Provide the [X, Y] coordinate of the cell's center where the given text is located.  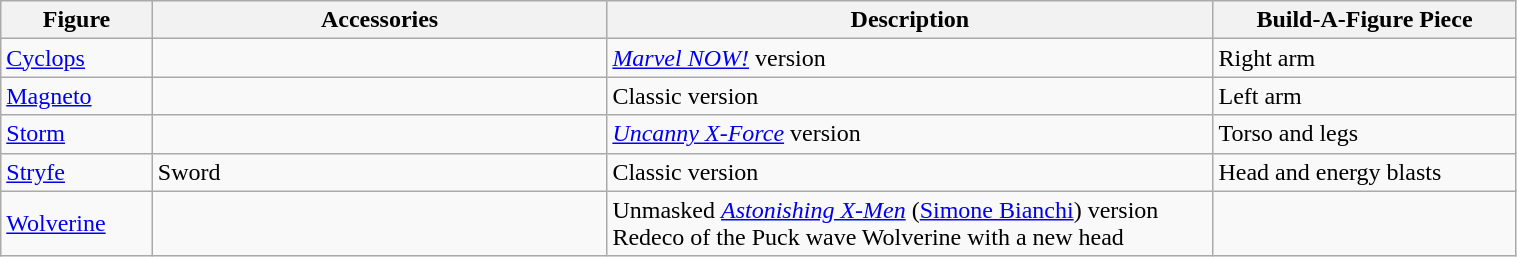
Cyclops [77, 58]
Marvel NOW! version [910, 58]
Sword [380, 172]
Head and energy blasts [1364, 172]
Figure [77, 20]
Uncanny X-Force version [910, 134]
Magneto [77, 96]
Build-A-Figure Piece [1364, 20]
Description [910, 20]
Left arm [1364, 96]
Right arm [1364, 58]
Stryfe [77, 172]
Wolverine [77, 224]
Unmasked Astonishing X-Men (Simone Bianchi) versionRedeco of the Puck wave Wolverine with a new head [910, 224]
Torso and legs [1364, 134]
Accessories [380, 20]
Storm [77, 134]
